Provide the [X, Y] coordinate of the cell's center where the given text is located.  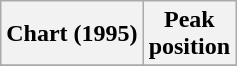
Peakposition [189, 34]
Chart (1995) [72, 34]
